Capture the cell that displays the provided text and extract its (X, Y) central coordinate. 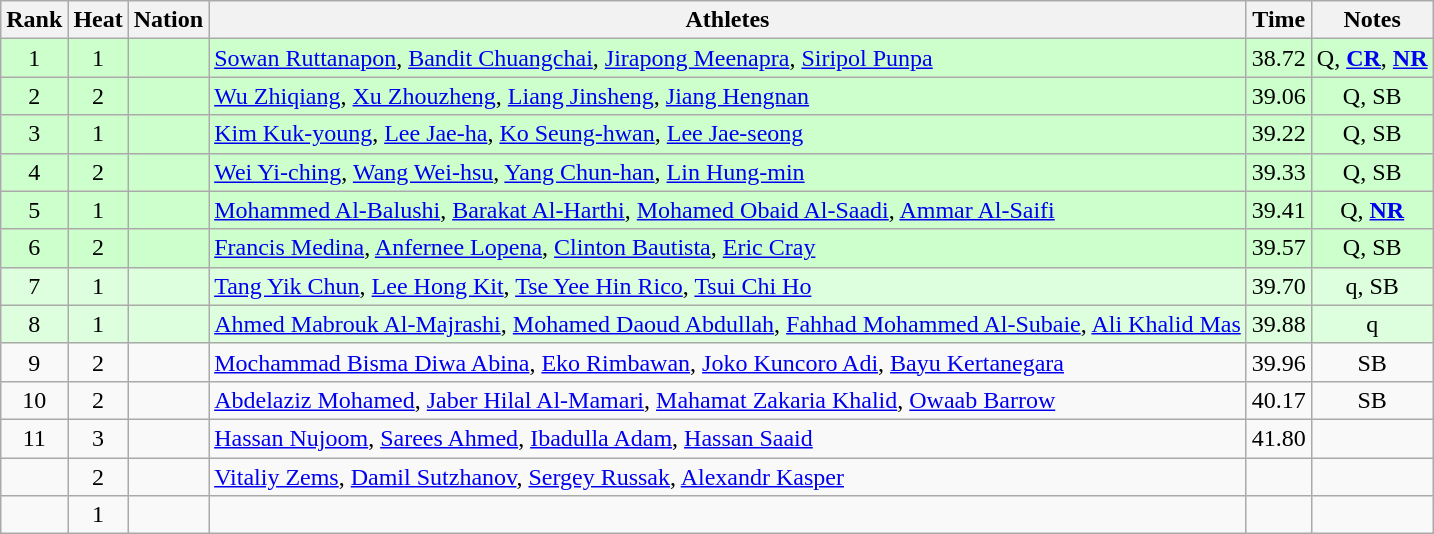
Heat (98, 20)
39.41 (1278, 210)
Tang Yik Chun, Lee Hong Kit, Tse Yee Hin Rico, Tsui Chi Ho (728, 286)
Mohammed Al-Balushi, Barakat Al-Harthi, Mohamed Obaid Al-Saadi, Ammar Al-Saifi (728, 210)
Rank (34, 20)
q, SB (1372, 286)
40.17 (1278, 400)
Wu Zhiqiang, Xu Zhouzheng, Liang Jinsheng, Jiang Hengnan (728, 96)
39.06 (1278, 96)
Nation (168, 20)
Notes (1372, 20)
4 (34, 172)
Vitaliy Zems, Damil Sutzhanov, Sergey Russak, Alexandr Kasper (728, 477)
Abdelaziz Mohamed, Jaber Hilal Al-Mamari, Mahamat Zakaria Khalid, Owaab Barrow (728, 400)
11 (34, 438)
Kim Kuk-young, Lee Jae-ha, Ko Seung-hwan, Lee Jae-seong (728, 134)
38.72 (1278, 58)
10 (34, 400)
Mochammad Bisma Diwa Abina, Eko Rimbawan, Joko Kuncoro Adi, Bayu Kertanegara (728, 362)
Sowan Ruttanapon, Bandit Chuangchai, Jirapong Meenapra, Siripol Punpa (728, 58)
Athletes (728, 20)
39.33 (1278, 172)
5 (34, 210)
8 (34, 324)
Wei Yi-ching, Wang Wei-hsu, Yang Chun-han, Lin Hung-min (728, 172)
Ahmed Mabrouk Al-Majrashi, Mohamed Daoud Abdullah, Fahhad Mohammed Al-Subaie, Ali Khalid Mas (728, 324)
q (1372, 324)
39.57 (1278, 248)
9 (34, 362)
39.70 (1278, 286)
Hassan Nujoom, Sarees Ahmed, Ibadulla Adam, Hassan Saaid (728, 438)
39.22 (1278, 134)
6 (34, 248)
39.96 (1278, 362)
39.88 (1278, 324)
41.80 (1278, 438)
Time (1278, 20)
Q, NR (1372, 210)
7 (34, 286)
Francis Medina, Anfernee Lopena, Clinton Bautista, Eric Cray (728, 248)
Q, CR, NR (1372, 58)
